Find where the given text appears and provide that cell's center as [X, Y] coordinate. 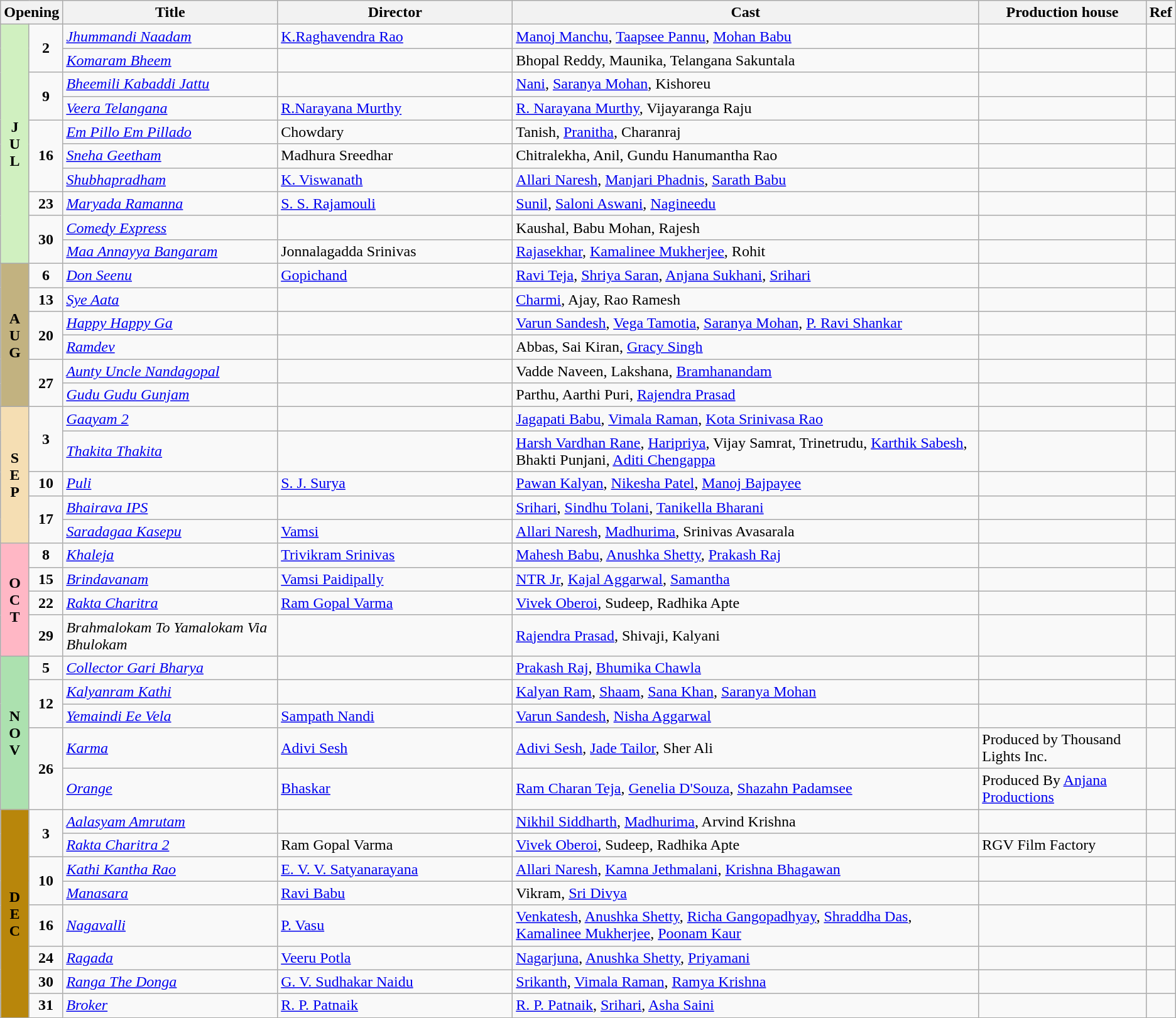
Kaushal, Babu Mohan, Rajesh [746, 227]
Ravi Babu [395, 893]
Rakta Charitra 2 [170, 845]
RGV Film Factory [1062, 845]
Manasara [170, 893]
Pawan Kalyan, Nikesha Patel, Manoj Bajpayee [746, 484]
Jagapati Babu, Vimala Raman, Kota Srinivasa Rao [746, 419]
Srihari, Sindhu Tolani, Tanikella Bharani [746, 507]
Ram Charan Teja, Genelia D'Souza, Shazahn Padamsee [746, 789]
Director [395, 13]
R. Narayana Murthy, Vijayaranga Raju [746, 108]
Bhopal Reddy, Maunika, Telangana Sakuntala [746, 60]
Chitralekha, Anil, Gundu Hanumantha Rao [746, 156]
Maa Annayya Bangaram [170, 251]
Bhaskar [395, 789]
Venkatesh, Anushka Shetty, Richa Gangopadhyay, Shraddha Das, Kamalinee Mukherjee, Poonam Kaur [746, 926]
Ragada [170, 958]
Allari Naresh, Manjari Phadnis, Sarath Babu [746, 180]
JUL [15, 144]
S. S. Rajamouli [395, 203]
29 [46, 636]
K. Viswanath [395, 180]
S. J. Surya [395, 484]
Rajendra Prasad, Shivaji, Kalyani [746, 636]
Broker [170, 1005]
Gaayam 2 [170, 419]
Sye Aata [170, 300]
Parthu, Aarthi Puri, Rajendra Prasad [746, 395]
K.Raghavendra Rao [395, 36]
Jhummandi Naadam [170, 36]
20 [46, 335]
E. V. V. Satyanarayana [395, 869]
Nagarjuna, Anushka Shetty, Priyamani [746, 958]
Bhairava IPS [170, 507]
Vadde Naveen, Lakshana, Bramhanandam [746, 371]
Saradagaa Kasepu [170, 531]
23 [46, 203]
Madhura Sreedhar [395, 156]
Allari Naresh, Madhurima, Srinivas Avasarala [746, 531]
Jonnalagadda Srinivas [395, 251]
17 [46, 519]
G. V. Sudhakar Naidu [395, 982]
Brindavanam [170, 579]
Srikanth, Vimala Raman, Ramya Krishna [746, 982]
Nikhil Siddharth, Madhurima, Arvind Krishna [746, 821]
Puli [170, 484]
Prakash Raj, Bhumika Chawla [746, 668]
26 [46, 769]
Adivi Sesh [395, 749]
27 [46, 383]
Cast [746, 13]
12 [46, 703]
Comedy Express [170, 227]
13 [46, 300]
NTR Jr, Kajal Aggarwal, Samantha [746, 579]
R. P. Patnaik, Srihari, Asha Saini [746, 1005]
SEP [15, 475]
Opening [31, 13]
Title [170, 13]
Maryada Ramanna [170, 203]
Vamsi Paidipally [395, 579]
Charmi, Ajay, Rao Ramesh [746, 300]
Nagavalli [170, 926]
Collector Gari Bharya [170, 668]
DEC [15, 914]
22 [46, 603]
Abbas, Sai Kiran, Gracy Singh [746, 347]
Produced by Thousand Lights Inc. [1062, 749]
Nani, Saranya Mohan, Kishoreu [746, 84]
Komaram Bheem [170, 60]
Rajasekhar, Kamalinee Mukherjee, Rohit [746, 251]
Vikram, Sri Divya [746, 893]
Produced By Anjana Productions [1062, 789]
Ref [1161, 13]
Bheemili Kabaddi Jattu [170, 84]
Varun Sandesh, Nisha Aggarwal [746, 715]
2 [46, 48]
Ranga The Donga [170, 982]
5 [46, 668]
Kathi Kantha Rao [170, 869]
Sneha Geetham [170, 156]
Happy Happy Ga [170, 323]
Gopichand [395, 275]
Chowdary [395, 132]
Aunty Uncle Nandagopal [170, 371]
Vamsi [395, 531]
Trivikram Srinivas [395, 555]
Kalyan Ram, Shaam, Sana Khan, Saranya Mohan [746, 691]
Yemaindi Ee Vela [170, 715]
Ramdev [170, 347]
Manoj Manchu, Taapsee Pannu, Mohan Babu [746, 36]
Khaleja [170, 555]
24 [46, 958]
Sunil, Saloni Aswani, Nagineedu [746, 203]
Veeru Potla [395, 958]
6 [46, 275]
15 [46, 579]
Varun Sandesh, Vega Tamotia, Saranya Mohan, P. Ravi Shankar [746, 323]
R. P. Patnaik [395, 1005]
Sampath Nandi [395, 715]
P. Vasu [395, 926]
Veera Telangana [170, 108]
Rakta Charitra [170, 603]
Karma [170, 749]
R.Narayana Murthy [395, 108]
AUG [15, 335]
Aalasyam Amrutam [170, 821]
Harsh Vardhan Rane, Haripriya, Vijay Samrat, Trinetrudu, Karthik Sabesh, Bhakti Punjani, Aditi Chengappa [746, 451]
Orange [170, 789]
8 [46, 555]
NOV [15, 732]
Brahmalokam To Yamalokam Via Bhulokam [170, 636]
Thakita Thakita [170, 451]
Mahesh Babu, Anushka Shetty, Prakash Raj [746, 555]
Production house [1062, 13]
Adivi Sesh, Jade Tailor, Sher Ali [746, 749]
Gudu Gudu Gunjam [170, 395]
9 [46, 96]
Tanish, Pranitha, Charanraj [746, 132]
OCT [15, 599]
Allari Naresh, Kamna Jethmalani, Krishna Bhagawan [746, 869]
Kalyanram Kathi [170, 691]
31 [46, 1005]
Ravi Teja, Shriya Saran, Anjana Sukhani, Srihari [746, 275]
Em Pillo Em Pillado [170, 132]
Shubhapradham [170, 180]
Don Seenu [170, 275]
